Determine the [X, Y] coordinate at the center of the cell enclosing the given text.  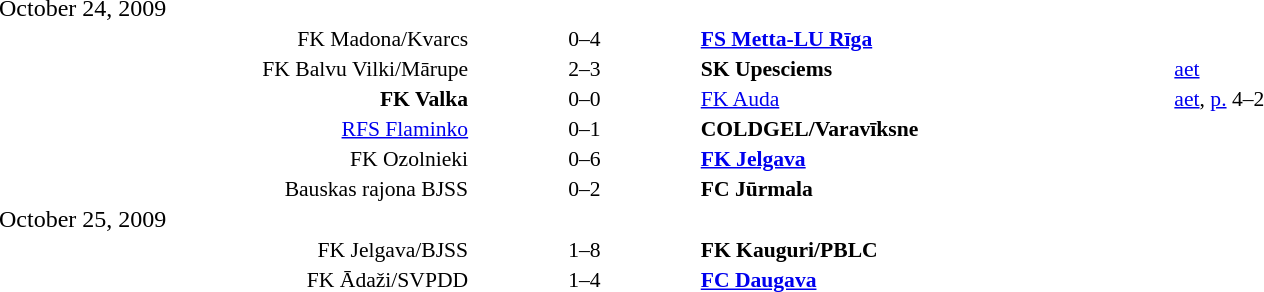
0–4 [584, 38]
1–8 [584, 250]
COLDGEL/Varavīksne [935, 128]
2–3 [584, 68]
0–1 [584, 128]
0–2 [584, 188]
SK Upesciems [935, 68]
FK Auda [935, 98]
0–0 [584, 98]
FS Metta-LU Rīga [935, 38]
FK Jelgava [935, 158]
0–6 [584, 158]
FC Jūrmala [935, 188]
FK Kauguri/PBLC [935, 250]
